Extract the [X, Y] coordinate from the center of the cell holding the provided text.  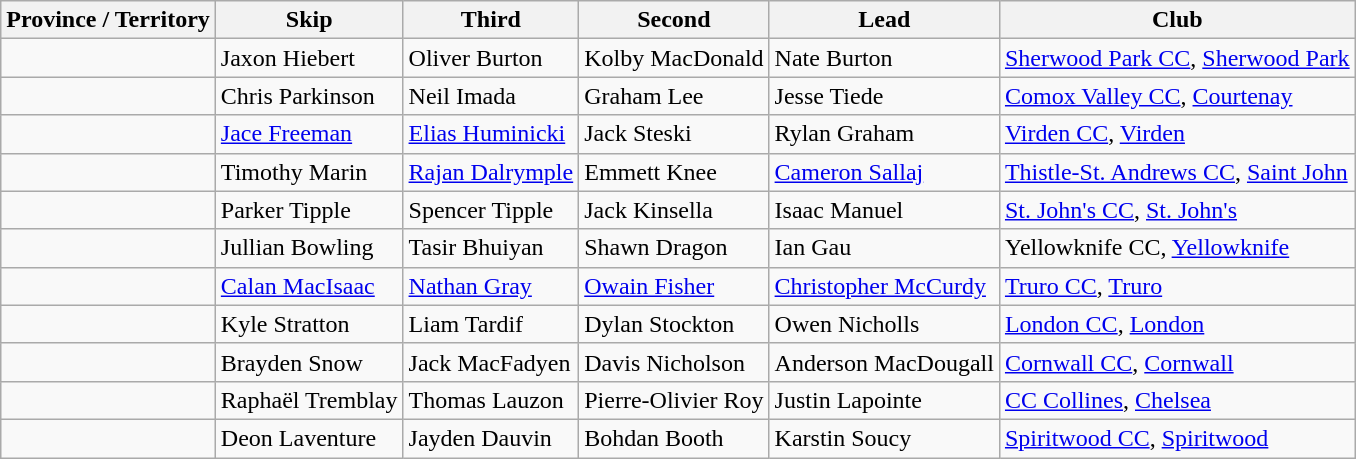
London CC, London [1177, 324]
Third [491, 20]
Kyle Stratton [309, 324]
Province / Territory [108, 20]
Nate Burton [884, 58]
Oliver Burton [491, 58]
Dylan Stockton [674, 324]
Calan MacIsaac [309, 286]
Liam Tardif [491, 324]
Parker Tipple [309, 210]
Jullian Bowling [309, 248]
Yellowknife CC, Yellowknife [1177, 248]
CC Collines, Chelsea [1177, 400]
Comox Valley CC, Courtenay [1177, 96]
Lead [884, 20]
Owain Fisher [674, 286]
Timothy Marin [309, 172]
Emmett Knee [674, 172]
Graham Lee [674, 96]
Jayden Dauvin [491, 438]
Raphaël Tremblay [309, 400]
Davis Nicholson [674, 362]
Rylan Graham [884, 134]
Bohdan Booth [674, 438]
Ian Gau [884, 248]
Isaac Manuel [884, 210]
Karstin Soucy [884, 438]
Shawn Dragon [674, 248]
Club [1177, 20]
Owen Nicholls [884, 324]
Jesse Tiede [884, 96]
Neil Imada [491, 96]
Truro CC, Truro [1177, 286]
Thomas Lauzon [491, 400]
Elias Huminicki [491, 134]
Jack Kinsella [674, 210]
Nathan Gray [491, 286]
Chris Parkinson [309, 96]
Tasir Bhuiyan [491, 248]
Skip [309, 20]
Spiritwood CC, Spiritwood [1177, 438]
Kolby MacDonald [674, 58]
Jack Steski [674, 134]
Justin Lapointe [884, 400]
Jace Freeman [309, 134]
Rajan Dalrymple [491, 172]
Jack MacFadyen [491, 362]
Second [674, 20]
Virden CC, Virden [1177, 134]
Cornwall CC, Cornwall [1177, 362]
Anderson MacDougall [884, 362]
Christopher McCurdy [884, 286]
Jaxon Hiebert [309, 58]
Brayden Snow [309, 362]
Spencer Tipple [491, 210]
Deon Laventure [309, 438]
St. John's CC, St. John's [1177, 210]
Thistle-St. Andrews CC, Saint John [1177, 172]
Pierre-Olivier Roy [674, 400]
Sherwood Park CC, Sherwood Park [1177, 58]
Cameron Sallaj [884, 172]
